From the cell containing the given text, extract its center point as (x, y) coordinate. 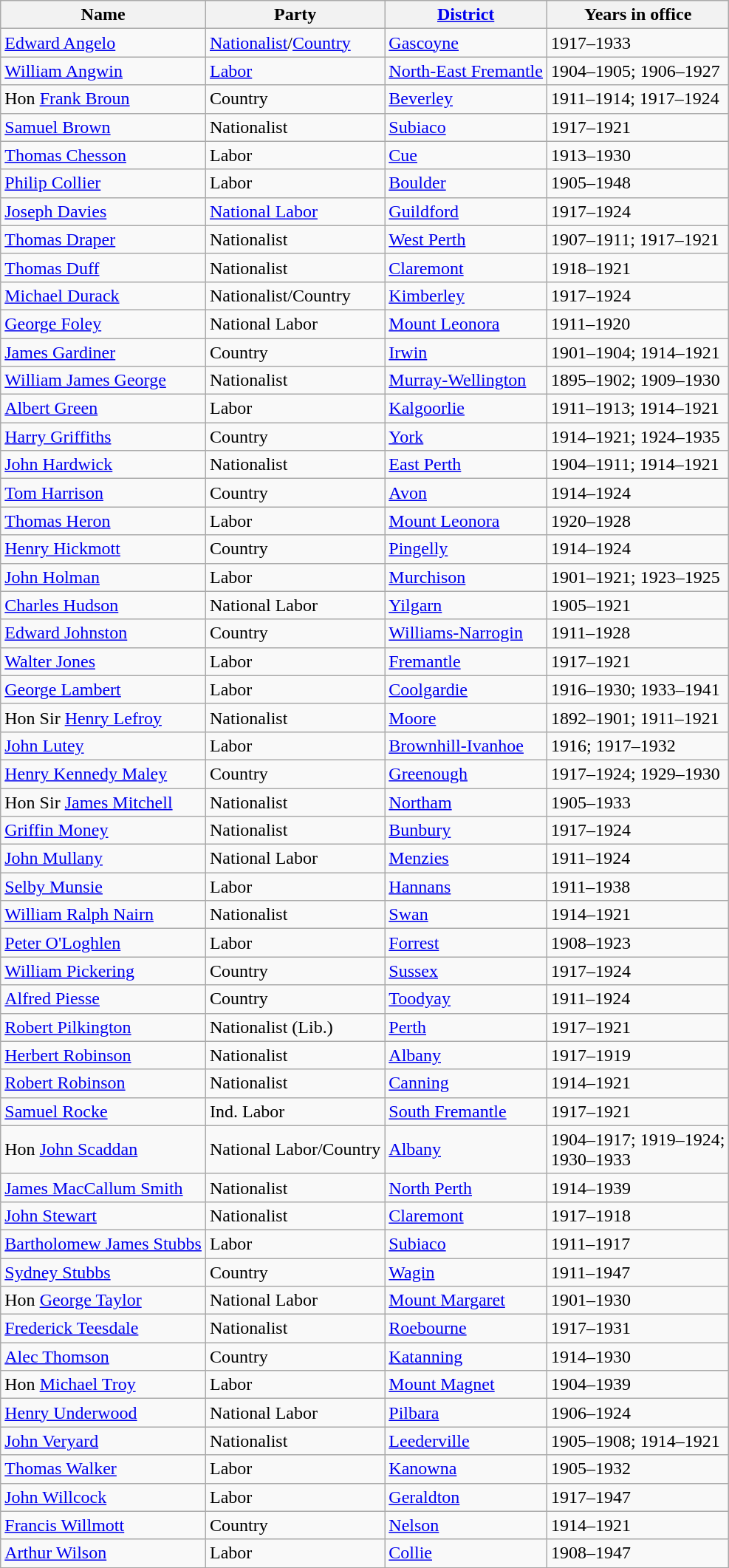
John Willcock (103, 1497)
Hon George Taylor (103, 1301)
Selby Munsie (103, 887)
Yilgarn (466, 605)
1906–1924 (637, 1413)
William Pickering (103, 971)
Robert Robinson (103, 1083)
1895–1902; 1909–1930 (637, 381)
Pingelly (466, 549)
Canning (466, 1083)
1911–1917 (637, 1244)
1917–1931 (637, 1329)
York (466, 437)
Cue (466, 155)
Coolgardie (466, 689)
Mount Magnet (466, 1385)
Philip Collier (103, 183)
John Veryard (103, 1441)
Albert Green (103, 409)
South Fremantle (466, 1111)
Thomas Draper (103, 239)
John Lutey (103, 746)
James MacCallum Smith (103, 1187)
1904–1911; 1914–1921 (637, 465)
Thomas Duff (103, 267)
Name (103, 15)
Mount Margaret (466, 1301)
1905–1948 (637, 183)
John Hardwick (103, 465)
Arthur Wilson (103, 1553)
Samuel Brown (103, 127)
1905–1908; 1914–1921 (637, 1441)
Years in office (637, 15)
John Holman (103, 577)
1901–1904; 1914–1921 (637, 352)
Kanowna (466, 1469)
Boulder (466, 183)
Francis Willmott (103, 1525)
Kimberley (466, 296)
1908–1947 (637, 1553)
Henry Underwood (103, 1413)
Hon Sir Henry Lefroy (103, 717)
George Foley (103, 324)
1911–1947 (637, 1272)
Bartholomew James Stubbs (103, 1244)
North-East Fremantle (466, 71)
Nelson (466, 1525)
1901–1921; 1923–1925 (637, 577)
Joseph Davies (103, 211)
John Stewart (103, 1216)
Menzies (466, 859)
Party (295, 15)
James Gardiner (103, 352)
Samuel Rocke (103, 1111)
John Mullany (103, 859)
1905–1921 (637, 605)
Nationalist (Lib.) (295, 1027)
Hon John Scaddan (103, 1150)
Murray-Wellington (466, 381)
Alec Thomson (103, 1357)
Wagin (466, 1272)
Hon Michael Troy (103, 1385)
1914–1930 (637, 1357)
George Lambert (103, 689)
Thomas Chesson (103, 155)
Edward Johnston (103, 633)
Michael Durack (103, 296)
1917–1918 (637, 1216)
1916–1930; 1933–1941 (637, 689)
District (466, 15)
Alfred Piesse (103, 999)
Henry Kennedy Maley (103, 774)
Robert Pilkington (103, 1027)
Geraldton (466, 1497)
Williams-Narrogin (466, 633)
Guildford (466, 211)
1905–1932 (637, 1469)
1914–1939 (637, 1187)
Thomas Heron (103, 521)
Perth (466, 1027)
1914–1921; 1924–1935 (637, 437)
Tom Harrison (103, 493)
1913–1930 (637, 155)
1911–1928 (637, 633)
1908–1923 (637, 943)
Hon Frank Broun (103, 99)
Fremantle (466, 661)
1911–1920 (637, 324)
Murchison (466, 577)
Sydney Stubbs (103, 1272)
National Labor/Country (295, 1150)
Brownhill-Ivanhoe (466, 746)
1904–1905; 1906–1927 (637, 71)
Griffin Money (103, 831)
Charles Hudson (103, 605)
Greenough (466, 774)
Thomas Walker (103, 1469)
North Perth (466, 1187)
Hon Sir James Mitchell (103, 802)
1917–1947 (637, 1497)
1916; 1917–1932 (637, 746)
Hannans (466, 887)
William Angwin (103, 71)
Herbert Robinson (103, 1055)
1917–1924; 1929–1930 (637, 774)
1920–1928 (637, 521)
Walter Jones (103, 661)
Kalgoorlie (466, 409)
1905–1933 (637, 802)
Leederville (466, 1441)
Avon (466, 493)
Forrest (466, 943)
William James George (103, 381)
1917–1933 (637, 43)
Beverley (466, 99)
Katanning (466, 1357)
Roebourne (466, 1329)
West Perth (466, 239)
1904–1939 (637, 1385)
1911–1938 (637, 887)
East Perth (466, 465)
Swan (466, 915)
Peter O'Loghlen (103, 943)
Northam (466, 802)
Harry Griffiths (103, 437)
Collie (466, 1553)
1917–1919 (637, 1055)
Bunbury (466, 831)
1907–1911; 1917–1921 (637, 239)
Ind. Labor (295, 1111)
Edward Angelo (103, 43)
Irwin (466, 352)
Frederick Teesdale (103, 1329)
1918–1921 (637, 267)
Toodyay (466, 999)
1901–1930 (637, 1301)
1904–1917; 1919–1924;1930–1933 (637, 1150)
Sussex (466, 971)
1892–1901; 1911–1921 (637, 717)
1911–1914; 1917–1924 (637, 99)
Henry Hickmott (103, 549)
1911–1913; 1914–1921 (637, 409)
Moore (466, 717)
William Ralph Nairn (103, 915)
Pilbara (466, 1413)
Gascoyne (466, 43)
